Pinpoint the cell where the given text exists, returning its (x, y) midpoint coordinate. 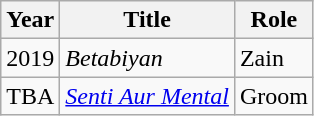
Groom (274, 96)
Zain (274, 58)
Betabiyan (148, 58)
Senti Aur Mental (148, 96)
2019 (30, 58)
Title (148, 20)
TBA (30, 96)
Role (274, 20)
Year (30, 20)
